Determine the (x, y) coordinate at the center of the cell enclosing the given text.  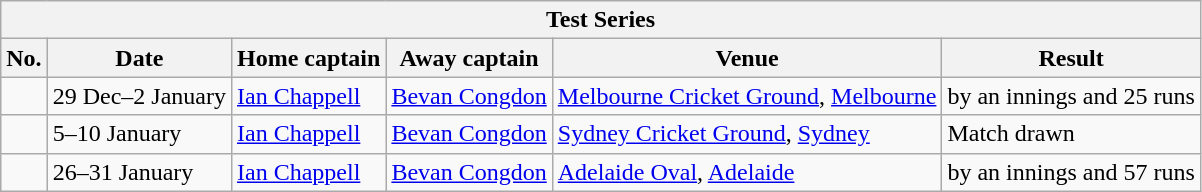
Away captain (469, 58)
5–10 January (139, 134)
26–31 January (139, 172)
by an innings and 25 runs (1071, 96)
Date (139, 58)
No. (24, 58)
Melbourne Cricket Ground, Melbourne (747, 96)
Result (1071, 58)
Match drawn (1071, 134)
Home captain (308, 58)
Sydney Cricket Ground, Sydney (747, 134)
Venue (747, 58)
Adelaide Oval, Adelaide (747, 172)
29 Dec–2 January (139, 96)
by an innings and 57 runs (1071, 172)
Test Series (601, 20)
